Provide the (X, Y) coordinate of the cell's center where the given text is located.  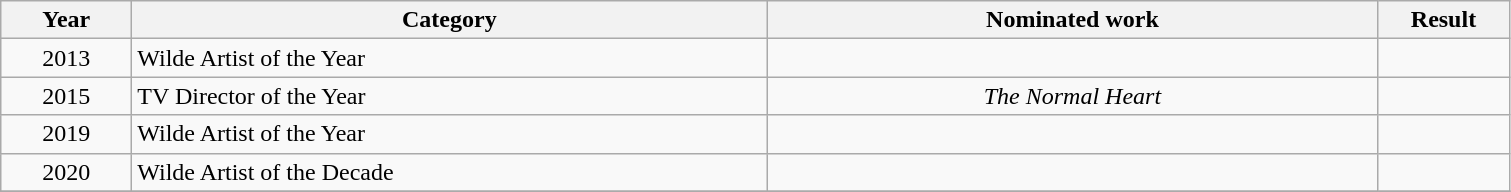
Year (66, 20)
TV Director of the Year (450, 96)
The Normal Heart (1072, 96)
Result (1444, 20)
2013 (66, 58)
2020 (66, 172)
Category (450, 20)
2019 (66, 134)
Wilde Artist of the Decade (450, 172)
Nominated work (1072, 20)
2015 (66, 96)
